Identify which cell holds the provided text, then report its (X, Y) central coordinate. 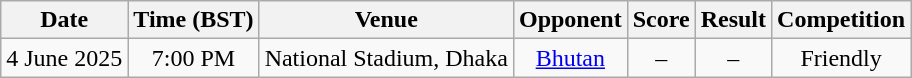
Venue (386, 20)
Result (733, 20)
Friendly (842, 58)
7:00 PM (194, 58)
National Stadium, Dhaka (386, 58)
Opponent (570, 20)
Time (BST) (194, 20)
Bhutan (570, 58)
Date (64, 20)
4 June 2025 (64, 58)
Score (661, 20)
Competition (842, 20)
